From the cell containing the given text, extract its center point as (X, Y) coordinate. 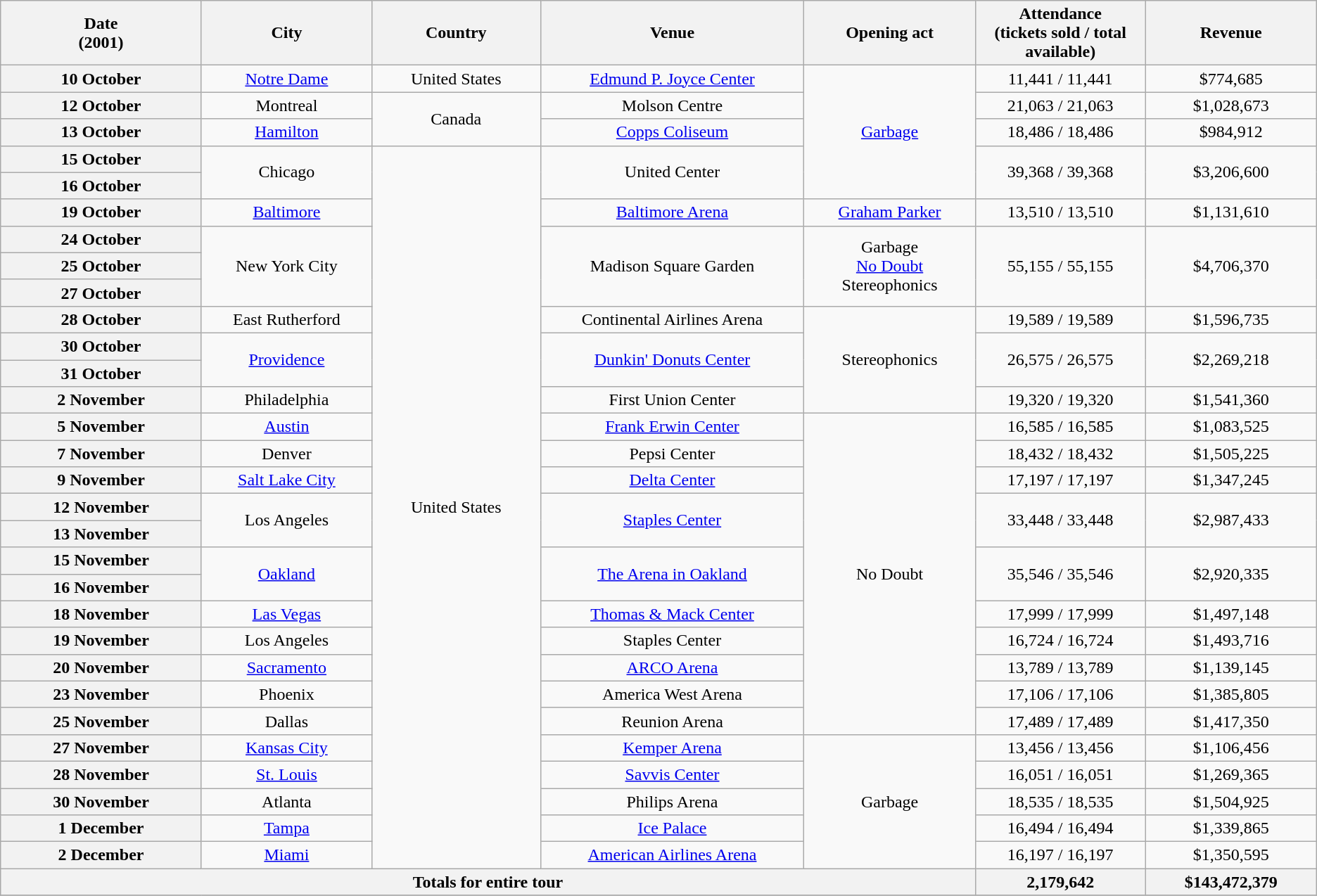
5 November (101, 427)
Montreal (286, 105)
Atlanta (286, 801)
City (286, 33)
17,489 / 17,489 (1060, 721)
$2,920,335 (1231, 574)
Salt Lake City (286, 480)
9 November (101, 480)
Kemper Arena (673, 748)
The Arena in Oakland (673, 574)
16,051 / 16,051 (1060, 774)
$1,493,716 (1231, 641)
20 November (101, 667)
33,448 / 33,448 (1060, 520)
$1,504,925 (1231, 801)
Miami (286, 855)
Attendance (tickets sold / total available) (1060, 33)
Continental Airlines Arena (673, 319)
Austin (286, 427)
Totals for entire tour (488, 882)
Chicago (286, 172)
16,197 / 16,197 (1060, 855)
$1,541,360 (1231, 400)
23 November (101, 694)
55,155 / 55,155 (1060, 266)
30 November (101, 801)
$1,385,805 (1231, 694)
First Union Center (673, 400)
$1,139,145 (1231, 667)
31 October (101, 373)
17,106 / 17,106 (1060, 694)
12 November (101, 507)
Pepsi Center (673, 454)
18,432 / 18,432 (1060, 454)
13,456 / 13,456 (1060, 748)
16,724 / 16,724 (1060, 641)
11,441 / 11,441 (1060, 79)
19,320 / 19,320 (1060, 400)
Dallas (286, 721)
Stereophonics (889, 359)
Baltimore (286, 212)
$1,497,148 (1231, 614)
17,197 / 17,197 (1060, 480)
13 November (101, 534)
ARCO Arena (673, 667)
America West Arena (673, 694)
Reunion Arena (673, 721)
Thomas & Mack Center (673, 614)
19,589 / 19,589 (1060, 319)
Tampa (286, 828)
13 October (101, 132)
$1,417,350 (1231, 721)
15 October (101, 159)
Frank Erwin Center (673, 427)
27 October (101, 293)
$2,987,433 (1231, 520)
No Doubt (889, 574)
Venue (673, 33)
East Rutherford (286, 319)
35,546 / 35,546 (1060, 574)
American Airlines Arena (673, 855)
24 October (101, 239)
Hamilton (286, 132)
$1,350,595 (1231, 855)
13,510 / 13,510 (1060, 212)
Molson Centre (673, 105)
Kansas City (286, 748)
$1,347,245 (1231, 480)
Las Vegas (286, 614)
Country (456, 33)
Savvis Center (673, 774)
28 October (101, 319)
Opening act (889, 33)
United Center (673, 172)
Edmund P. Joyce Center (673, 79)
25 October (101, 266)
27 November (101, 748)
Madison Square Garden (673, 266)
19 October (101, 212)
$143,472,379 (1231, 882)
2 November (101, 400)
39,368 / 39,368 (1060, 172)
Providence (286, 359)
$1,339,865 (1231, 828)
16,585 / 16,585 (1060, 427)
Philadelphia (286, 400)
13,789 / 13,789 (1060, 667)
$3,206,600 (1231, 172)
Philips Arena (673, 801)
25 November (101, 721)
12 October (101, 105)
$1,106,456 (1231, 748)
15 November (101, 561)
21,063 / 21,063 (1060, 105)
Ice Palace (673, 828)
18 November (101, 614)
$984,912 (1231, 132)
$2,269,218 (1231, 359)
26,575 / 26,575 (1060, 359)
Canada (456, 119)
Notre Dame (286, 79)
New York City (286, 266)
$1,505,225 (1231, 454)
1 December (101, 828)
Date(2001) (101, 33)
16 November (101, 587)
18,486 / 18,486 (1060, 132)
$1,596,735 (1231, 319)
$4,706,370 (1231, 266)
Denver (286, 454)
16,494 / 16,494 (1060, 828)
$1,131,610 (1231, 212)
$1,269,365 (1231, 774)
Oakland (286, 574)
10 October (101, 79)
$1,028,673 (1231, 105)
7 November (101, 454)
28 November (101, 774)
18,535 / 18,535 (1060, 801)
2 December (101, 855)
16 October (101, 186)
19 November (101, 641)
Delta Center (673, 480)
2,179,642 (1060, 882)
Baltimore Arena (673, 212)
17,999 / 17,999 (1060, 614)
Dunkin' Donuts Center (673, 359)
Sacramento (286, 667)
Phoenix (286, 694)
Graham Parker (889, 212)
Copps Coliseum (673, 132)
GarbageNo DoubtStereophonics (889, 266)
$774,685 (1231, 79)
Revenue (1231, 33)
St. Louis (286, 774)
30 October (101, 346)
$1,083,525 (1231, 427)
